From the cell containing the given text, extract its center point as [X, Y] coordinate. 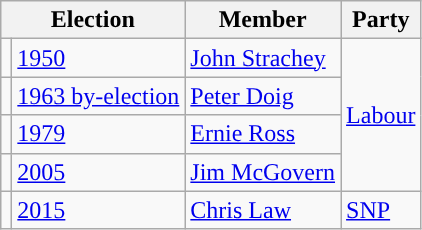
Peter Doig [263, 96]
1979 [98, 134]
Ernie Ross [263, 134]
2005 [98, 172]
1950 [98, 58]
SNP [381, 210]
Chris Law [263, 210]
Party [381, 20]
Labour [381, 115]
Election [93, 20]
1963 by-election [98, 96]
Jim McGovern [263, 172]
Member [263, 20]
John Strachey [263, 58]
2015 [98, 210]
